Return the [X, Y] coordinate for the center point of the cell that contains the specified text.  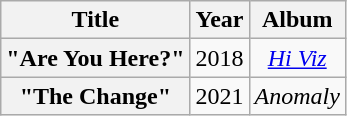
"The Change" [96, 96]
Hi Viz [297, 58]
Title [96, 20]
"Are You Here?" [96, 58]
2018 [220, 58]
Album [297, 20]
2021 [220, 96]
Anomaly [297, 96]
Year [220, 20]
